For the text-containing cell, return its midpoint in (X, Y) coordinate format. 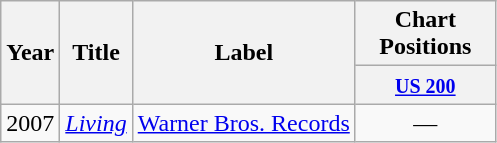
Year (30, 52)
Label (244, 52)
2007 (30, 123)
Living (96, 123)
Chart Positions (425, 34)
US 200 (425, 85)
— (425, 123)
Title (96, 52)
Warner Bros. Records (244, 123)
